From the cell containing the given text, extract its center point as [x, y] coordinate. 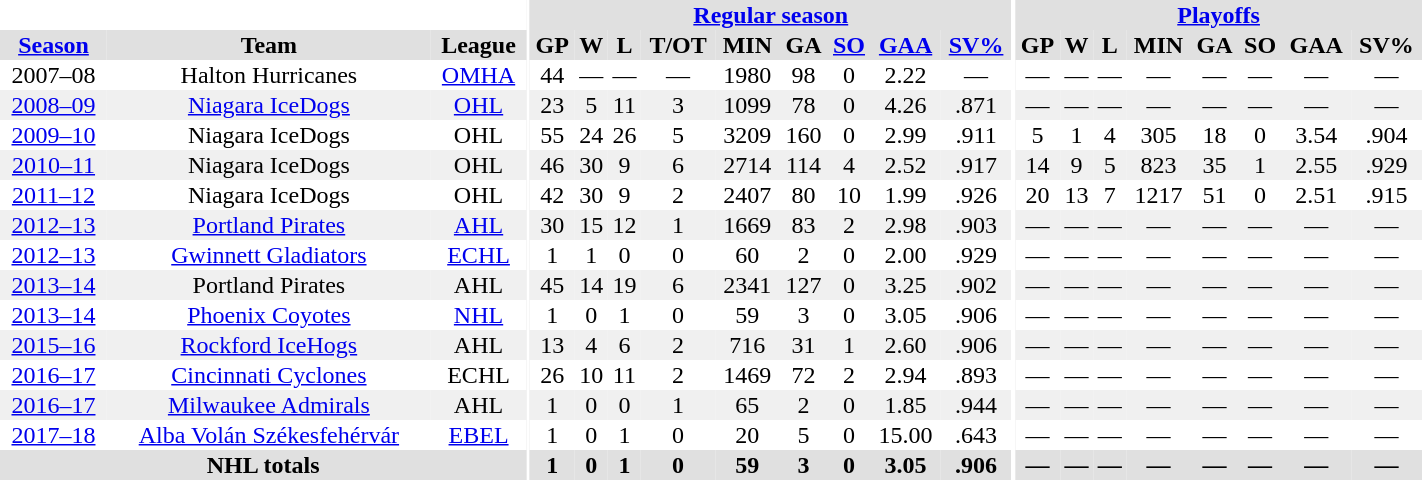
716 [747, 345]
2407 [747, 195]
1099 [747, 105]
23 [552, 105]
2.22 [906, 75]
T/OT [678, 45]
2009–10 [54, 135]
Season [54, 45]
.915 [1386, 195]
3.54 [1316, 135]
18 [1215, 135]
42 [552, 195]
83 [804, 225]
305 [1158, 135]
2.55 [1316, 165]
78 [804, 105]
51 [1215, 195]
72 [804, 375]
44 [552, 75]
4.26 [906, 105]
.871 [976, 105]
55 [552, 135]
24 [592, 135]
2341 [747, 285]
1.99 [906, 195]
.911 [976, 135]
12 [624, 225]
2017–18 [54, 435]
3.25 [906, 285]
Playoffs [1218, 15]
Halton Hurricanes [269, 75]
3209 [747, 135]
Alba Volán Székesfehérvár [269, 435]
.893 [976, 375]
823 [1158, 165]
.903 [976, 225]
7 [1110, 195]
2.94 [906, 375]
.902 [976, 285]
1217 [1158, 195]
NHL totals [263, 465]
OMHA [478, 75]
15 [592, 225]
80 [804, 195]
2.60 [906, 345]
1469 [747, 375]
.917 [976, 165]
2714 [747, 165]
2010–11 [54, 165]
.944 [976, 405]
2008–09 [54, 105]
2.51 [1316, 195]
15.00 [906, 435]
2.52 [906, 165]
2011–12 [54, 195]
1980 [747, 75]
EBEL [478, 435]
45 [552, 285]
Team [269, 45]
Regular season [771, 15]
127 [804, 285]
1669 [747, 225]
2007–08 [54, 75]
160 [804, 135]
114 [804, 165]
Gwinnett Gladiators [269, 255]
.904 [1386, 135]
65 [747, 405]
46 [552, 165]
2.00 [906, 255]
31 [804, 345]
NHL [478, 315]
League [478, 45]
2.99 [906, 135]
Cincinnati Cyclones [269, 375]
Milwaukee Admirals [269, 405]
1.85 [906, 405]
Rockford IceHogs [269, 345]
2.98 [906, 225]
.643 [976, 435]
35 [1215, 165]
98 [804, 75]
19 [624, 285]
60 [747, 255]
2015–16 [54, 345]
.926 [976, 195]
Phoenix Coyotes [269, 315]
